From the cell containing the given text, extract its center point as (X, Y) coordinate. 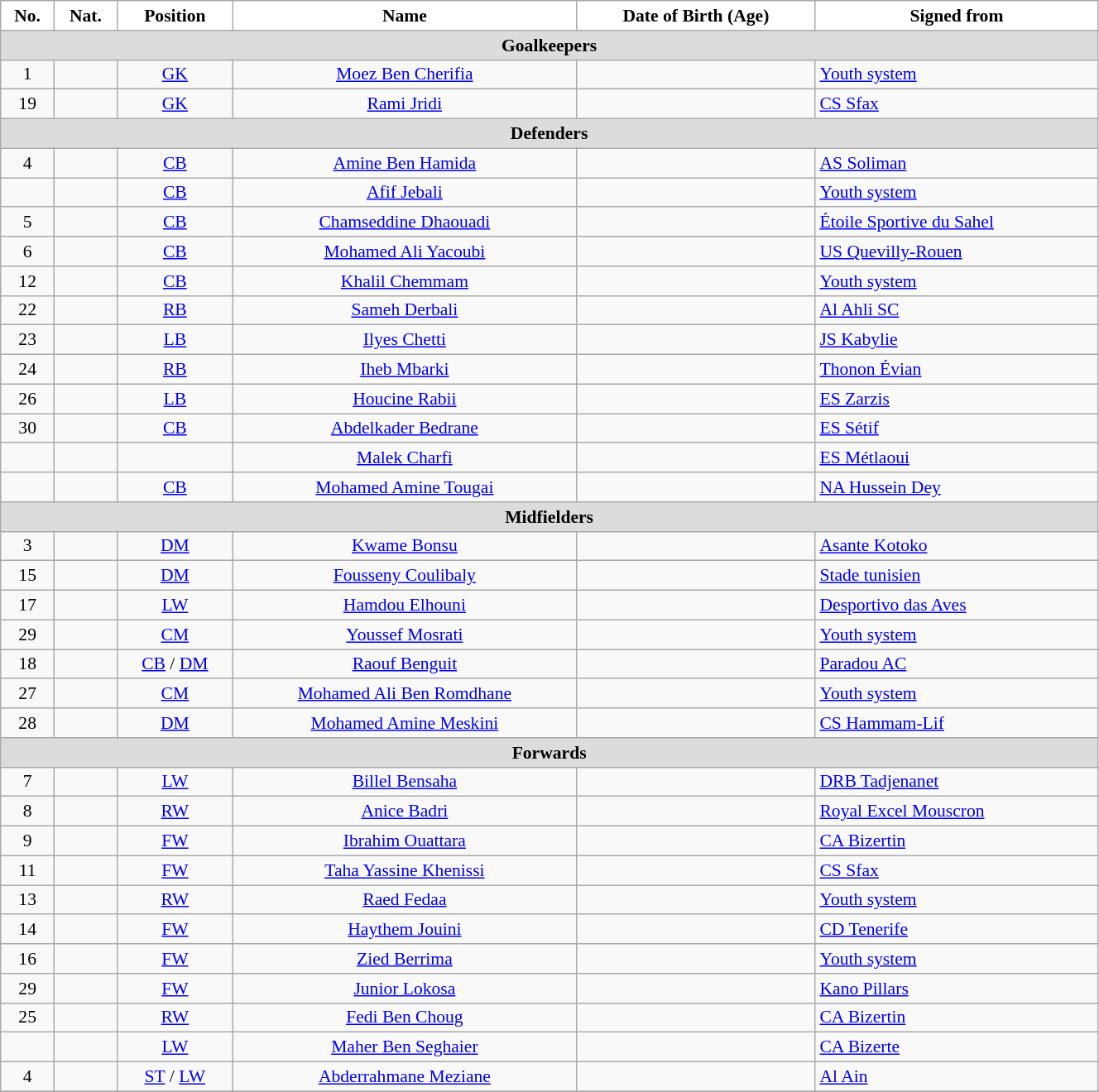
Maher Ben Seghaier (404, 1047)
Asante Kotoko (957, 546)
Position (175, 16)
Étoile Sportive du Sahel (957, 223)
Fedi Ben Choug (404, 1018)
Royal Excel Mouscron (957, 812)
Raed Fedaa (404, 900)
Raouf Benguit (404, 664)
Forwards (549, 753)
13 (28, 900)
17 (28, 606)
Al Ahli SC (957, 310)
Haythem Jouini (404, 930)
Mohamed Amine Meskini (404, 723)
Nat. (86, 16)
ES Zarzis (957, 399)
28 (28, 723)
25 (28, 1018)
Abdelkader Bedrane (404, 429)
Amine Ben Hamida (404, 163)
Houcine Rabii (404, 399)
Kano Pillars (957, 989)
1 (28, 74)
ES Sétif (957, 429)
26 (28, 399)
CA Bizerte (957, 1047)
Mohamed Ali Ben Romdhane (404, 694)
3 (28, 546)
Malek Charfi (404, 458)
6 (28, 251)
Desportivo das Aves (957, 606)
Taha Yassine Khenissi (404, 870)
ES Métlaoui (957, 458)
Abderrahmane Meziane (404, 1077)
Goalkeepers (549, 45)
30 (28, 429)
27 (28, 694)
Fousseny Coulibaly (404, 576)
Moez Ben Cherifia (404, 74)
Kwame Bonsu (404, 546)
ST / LW (175, 1077)
Midfielders (549, 517)
Stade tunisien (957, 576)
Thonon Évian (957, 370)
JS Kabylie (957, 340)
Junior Lokosa (404, 989)
Mohamed Amine Tougai (404, 487)
Rami Jridi (404, 104)
Zied Berrima (404, 959)
23 (28, 340)
14 (28, 930)
15 (28, 576)
NA Hussein Dey (957, 487)
24 (28, 370)
Youssef Mosrati (404, 635)
DRB Tadjenanet (957, 782)
16 (28, 959)
Chamseddine Dhaouadi (404, 223)
11 (28, 870)
9 (28, 841)
AS Soliman (957, 163)
Signed from (957, 16)
5 (28, 223)
Afif Jebali (404, 193)
No. (28, 16)
Paradou AC (957, 664)
CB / DM (175, 664)
US Quevilly-Rouen (957, 251)
Iheb Mbarki (404, 370)
18 (28, 664)
Name (404, 16)
Date of Birth (Age) (695, 16)
12 (28, 281)
Ibrahim Ouattara (404, 841)
Hamdou Elhouni (404, 606)
CS Hammam-Lif (957, 723)
Sameh Derbali (404, 310)
Mohamed Ali Yacoubi (404, 251)
19 (28, 104)
8 (28, 812)
Khalil Chemmam (404, 281)
Billel Bensaha (404, 782)
Ilyes Chetti (404, 340)
Anice Badri (404, 812)
Al Ain (957, 1077)
Defenders (549, 134)
22 (28, 310)
CD Tenerife (957, 930)
7 (28, 782)
